Extract the [X, Y] coordinate from the center of the cell holding the provided text.  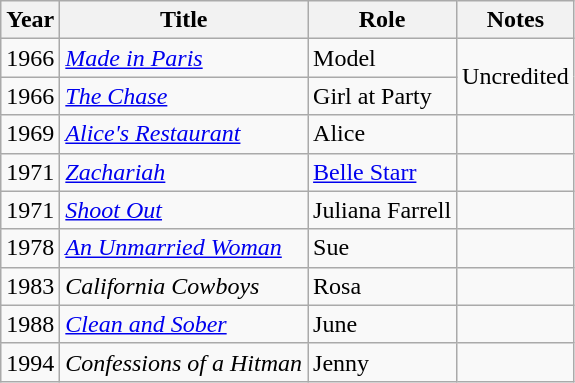
Made in Paris [184, 58]
An Unmarried Woman [184, 248]
Alice's Restaurant [184, 134]
1994 [30, 362]
The Chase [184, 96]
1988 [30, 324]
1983 [30, 286]
Sue [382, 248]
June [382, 324]
Confessions of a Hitman [184, 362]
Shoot Out [184, 210]
Title [184, 20]
Rosa [382, 286]
Year [30, 20]
1978 [30, 248]
California Cowboys [184, 286]
Model [382, 58]
Juliana Farrell [382, 210]
Uncredited [516, 77]
Role [382, 20]
Belle Starr [382, 172]
Girl at Party [382, 96]
Notes [516, 20]
Clean and Sober [184, 324]
Zachariah [184, 172]
Alice [382, 134]
1969 [30, 134]
Jenny [382, 362]
